Find where the given text appears and provide that cell's center as (X, Y) coordinate. 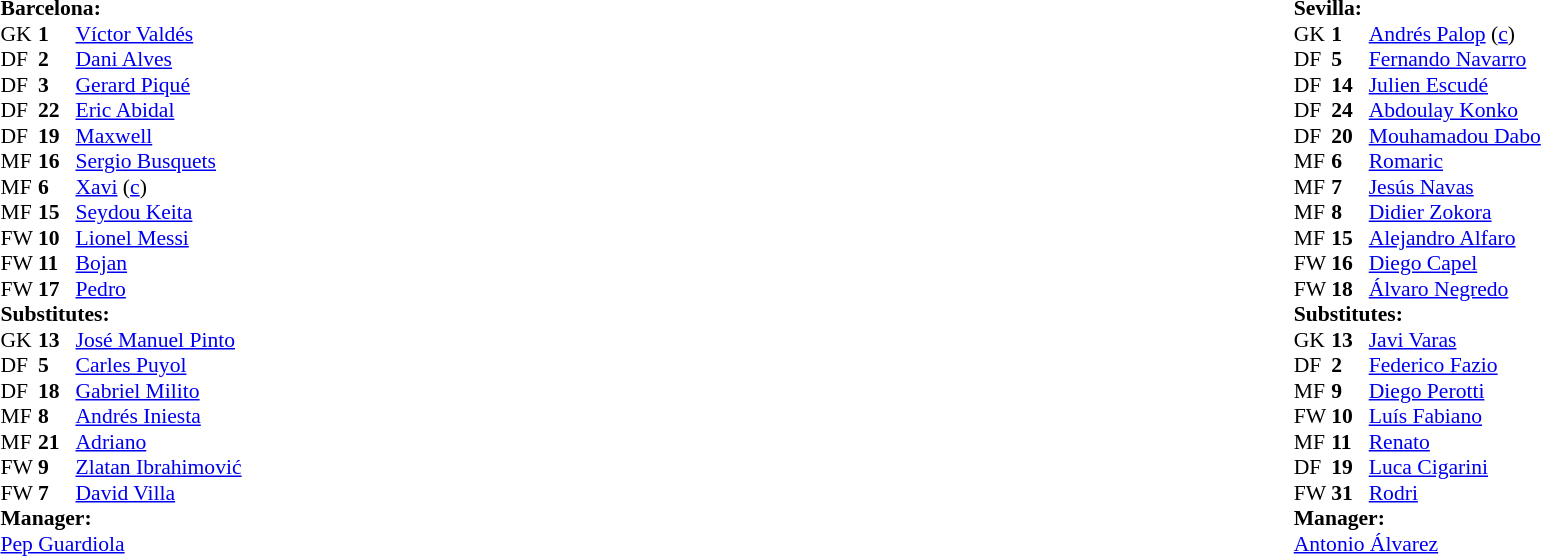
31 (1350, 493)
20 (1350, 136)
Fernando Navarro (1455, 59)
Carles Puyol (159, 365)
Víctor Valdés (159, 34)
Luca Cigarini (1455, 467)
Dani Alves (159, 59)
Zlatan Ibrahimović (159, 467)
Maxwell (159, 136)
Sergio Busquets (159, 161)
Álvaro Negredo (1455, 289)
21 (57, 442)
Alejandro Alfaro (1455, 238)
Seydou Keita (159, 213)
Jesús Navas (1455, 187)
Pedro (159, 289)
14 (1350, 85)
José Manuel Pinto (159, 340)
Federico Fazio (1455, 365)
22 (57, 111)
Rodri (1455, 493)
Romaric (1455, 161)
Andrés Iniesta (159, 417)
David Villa (159, 493)
Gerard Piqué (159, 85)
Diego Capel (1455, 263)
Renato (1455, 442)
Diego Perotti (1455, 391)
17 (57, 289)
Lionel Messi (159, 238)
Didier Zokora (1455, 213)
Javi Varas (1455, 340)
Bojan (159, 263)
Xavi (c) (159, 187)
Adriano (159, 442)
Gabriel Milito (159, 391)
Abdoulay Konko (1455, 111)
Luís Fabiano (1455, 417)
24 (1350, 111)
Mouhamadou Dabo (1455, 136)
Andrés Palop (c) (1455, 34)
3 (57, 85)
Eric Abidal (159, 111)
Julien Escudé (1455, 85)
